Detect which cell encompasses the target text, then output its (X, Y) center coordinate. 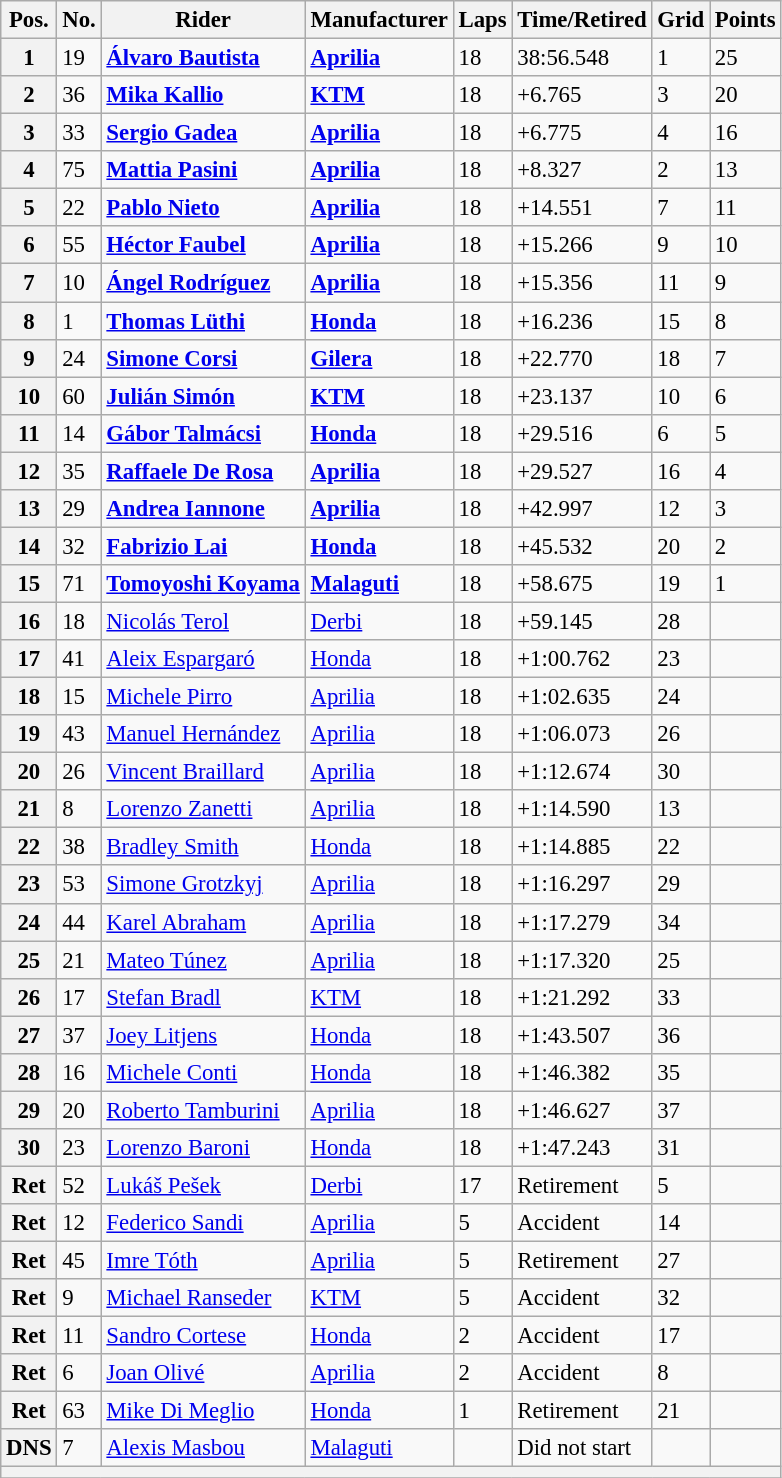
+1:17.320 (582, 960)
53 (79, 885)
Stefan Bradl (203, 997)
+1:06.073 (582, 734)
+1:46.627 (582, 1110)
Thomas Lüthi (203, 321)
Points (746, 20)
+45.532 (582, 546)
+14.551 (582, 208)
Manuel Hernández (203, 734)
Vincent Braillard (203, 772)
+59.145 (582, 621)
+1:46.382 (582, 1073)
31 (680, 1148)
+8.327 (582, 170)
+58.675 (582, 584)
DNS (29, 1449)
+6.775 (582, 133)
Bradley Smith (203, 847)
Gilera (379, 358)
+42.997 (582, 509)
Imre Tóth (203, 1261)
+23.137 (582, 396)
Lorenzo Zanetti (203, 809)
38:56.548 (582, 58)
71 (79, 584)
Pablo Nieto (203, 208)
60 (79, 396)
+1:12.674 (582, 772)
Ángel Rodríguez (203, 283)
Nicolás Terol (203, 621)
Federico Sandi (203, 1223)
No. (79, 20)
Michele Conti (203, 1073)
Grid (680, 20)
Laps (482, 20)
Simone Grotzkyj (203, 885)
Did not start (582, 1449)
Mika Kallio (203, 95)
38 (79, 847)
Aleix Espargaró (203, 659)
Héctor Faubel (203, 245)
+1:14.885 (582, 847)
Gábor Talmácsi (203, 433)
+1:00.762 (582, 659)
Alexis Masbou (203, 1449)
+29.527 (582, 471)
Álvaro Bautista (203, 58)
+1:47.243 (582, 1148)
+15.356 (582, 283)
44 (79, 922)
Lorenzo Baroni (203, 1148)
34 (680, 922)
Fabrizio Lai (203, 546)
75 (79, 170)
Raffaele De Rosa (203, 471)
Simone Corsi (203, 358)
Tomoyoshi Koyama (203, 584)
Pos. (29, 20)
Joan Olivé (203, 1373)
Karel Abraham (203, 922)
Andrea Iannone (203, 509)
41 (79, 659)
Mateo Túnez (203, 960)
63 (79, 1411)
Time/Retired (582, 20)
Mike Di Meglio (203, 1411)
Rider (203, 20)
Sergio Gadea (203, 133)
+16.236 (582, 321)
+1:16.297 (582, 885)
+1:21.292 (582, 997)
Sandro Cortese (203, 1336)
52 (79, 1185)
Joey Litjens (203, 1035)
+1:17.279 (582, 922)
45 (79, 1261)
+29.516 (582, 433)
+22.770 (582, 358)
+1:14.590 (582, 809)
Lukáš Pešek (203, 1185)
55 (79, 245)
+1:02.635 (582, 697)
Roberto Tamburini (203, 1110)
43 (79, 734)
Julián Simón (203, 396)
Michele Pirro (203, 697)
+6.765 (582, 95)
+1:43.507 (582, 1035)
Mattia Pasini (203, 170)
Manufacturer (379, 20)
+15.266 (582, 245)
Michael Ranseder (203, 1298)
